Determine the (X, Y) coordinate at the center of the cell enclosing the given text.  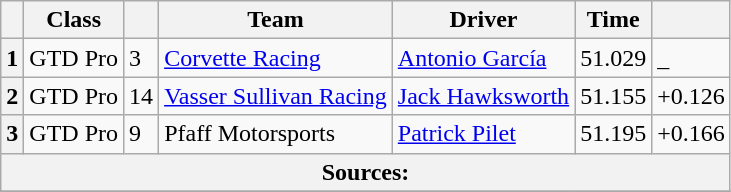
2 (12, 96)
Sources: (366, 172)
Driver (483, 20)
+0.126 (692, 96)
Class (74, 20)
+0.166 (692, 134)
14 (142, 96)
Team (276, 20)
Jack Hawksworth (483, 96)
Antonio García (483, 58)
Time (614, 20)
1 (12, 58)
51.029 (614, 58)
9 (142, 134)
51.155 (614, 96)
51.195 (614, 134)
Corvette Racing (276, 58)
Vasser Sullivan Racing (276, 96)
Patrick Pilet (483, 134)
_ (692, 58)
Pfaff Motorsports (276, 134)
